Return the [x, y] coordinate for the center point of the cell that contains the specified text.  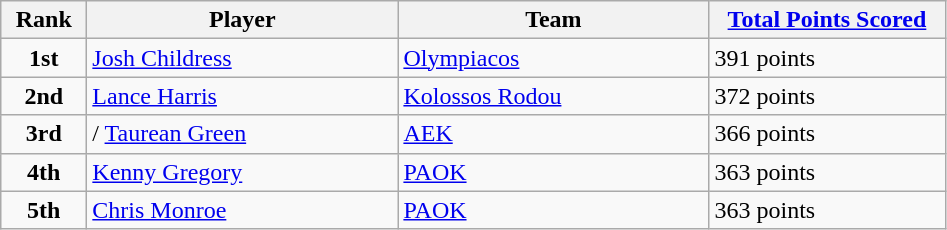
2nd [44, 96]
4th [44, 172]
Total Points Scored [827, 20]
1st [44, 58]
Team [554, 20]
Rank [44, 20]
AEK [554, 134]
Kenny Gregory [242, 172]
Lance Harris [242, 96]
372 points [827, 96]
Player [242, 20]
Josh Childress [242, 58]
Olympiacos [554, 58]
/ Taurean Green [242, 134]
366 points [827, 134]
Chris Monroe [242, 210]
391 points [827, 58]
Kolossos Rodou [554, 96]
5th [44, 210]
3rd [44, 134]
